Identify which cell holds the provided text, then report its [x, y] central coordinate. 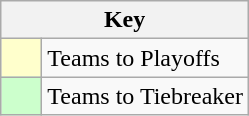
Key [125, 20]
Teams to Playoffs [146, 58]
Teams to Tiebreaker [146, 96]
